Locate the cell with the specified text and output its (X, Y) center coordinate. 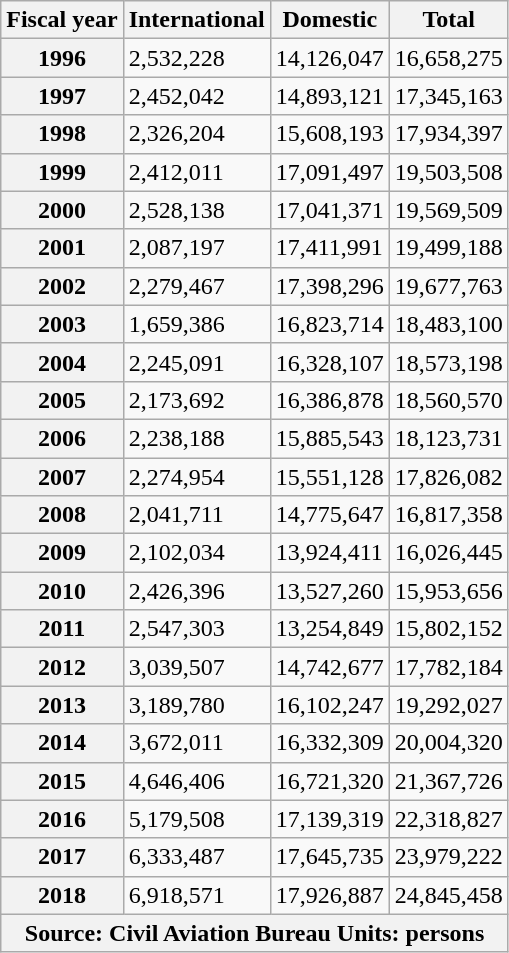
2012 (62, 667)
14,742,677 (330, 667)
17,645,735 (330, 857)
21,367,726 (448, 781)
16,102,247 (330, 705)
2,532,228 (196, 58)
2,426,396 (196, 591)
6,333,487 (196, 857)
1999 (62, 172)
2,279,467 (196, 286)
Total (448, 20)
18,123,731 (448, 438)
17,398,296 (330, 286)
13,527,260 (330, 591)
3,039,507 (196, 667)
International (196, 20)
2,173,692 (196, 400)
1996 (62, 58)
2,452,042 (196, 96)
18,560,570 (448, 400)
17,782,184 (448, 667)
2010 (62, 591)
15,551,128 (330, 477)
16,328,107 (330, 362)
Source: Civil Aviation Bureau Units: persons (255, 933)
15,802,152 (448, 629)
2005 (62, 400)
23,979,222 (448, 857)
14,126,047 (330, 58)
3,189,780 (196, 705)
2,041,711 (196, 515)
2,528,138 (196, 210)
17,826,082 (448, 477)
2017 (62, 857)
15,608,193 (330, 134)
1,659,386 (196, 324)
16,026,445 (448, 553)
2,102,034 (196, 553)
17,041,371 (330, 210)
16,386,878 (330, 400)
2002 (62, 286)
2013 (62, 705)
2,326,204 (196, 134)
16,823,714 (330, 324)
2018 (62, 895)
5,179,508 (196, 819)
16,817,358 (448, 515)
20,004,320 (448, 743)
2014 (62, 743)
2007 (62, 477)
2,547,303 (196, 629)
2,245,091 (196, 362)
19,292,027 (448, 705)
17,139,319 (330, 819)
Domestic (330, 20)
Fiscal year (62, 20)
19,503,508 (448, 172)
2006 (62, 438)
1997 (62, 96)
17,926,887 (330, 895)
6,918,571 (196, 895)
2003 (62, 324)
2,412,011 (196, 172)
19,677,763 (448, 286)
13,254,849 (330, 629)
19,499,188 (448, 248)
1998 (62, 134)
16,332,309 (330, 743)
24,845,458 (448, 895)
2,238,188 (196, 438)
18,483,100 (448, 324)
22,318,827 (448, 819)
2016 (62, 819)
2009 (62, 553)
4,646,406 (196, 781)
3,672,011 (196, 743)
15,885,543 (330, 438)
2004 (62, 362)
17,345,163 (448, 96)
14,775,647 (330, 515)
17,411,991 (330, 248)
2000 (62, 210)
13,924,411 (330, 553)
2001 (62, 248)
18,573,198 (448, 362)
2,087,197 (196, 248)
2011 (62, 629)
2,274,954 (196, 477)
2015 (62, 781)
14,893,121 (330, 96)
15,953,656 (448, 591)
16,658,275 (448, 58)
2008 (62, 515)
19,569,509 (448, 210)
16,721,320 (330, 781)
17,091,497 (330, 172)
17,934,397 (448, 134)
